From the cell containing the given text, extract its center point as (X, Y) coordinate. 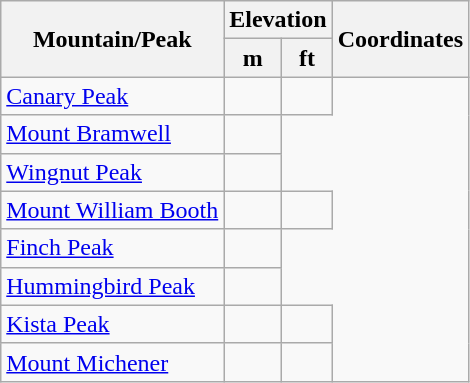
Mount Bramwell (112, 134)
Canary Peak (112, 96)
Elevation (278, 20)
Finch Peak (112, 248)
Mount Michener (112, 362)
Wingnut Peak (112, 172)
Kista Peak (112, 324)
Coordinates (400, 39)
ft (307, 58)
Hummingbird Peak (112, 286)
Mount William Booth (112, 210)
Mountain/Peak (112, 39)
m (253, 58)
